Scan for the cell matching the given text and deliver its [X, Y] coordinate at center. 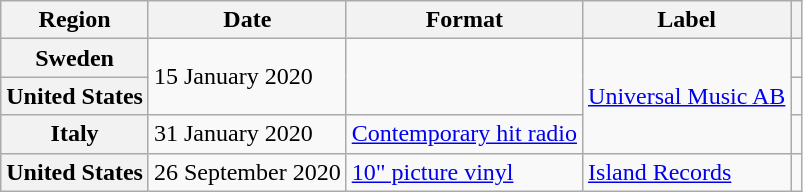
10" picture vinyl [464, 172]
31 January 2020 [247, 134]
Label [687, 20]
Date [247, 20]
Format [464, 20]
26 September 2020 [247, 172]
Island Records [687, 172]
Italy [75, 134]
Sweden [75, 58]
15 January 2020 [247, 77]
Universal Music AB [687, 96]
Contemporary hit radio [464, 134]
Region [75, 20]
